Return the [x, y] coordinate for the center point of the cell that contains the specified text.  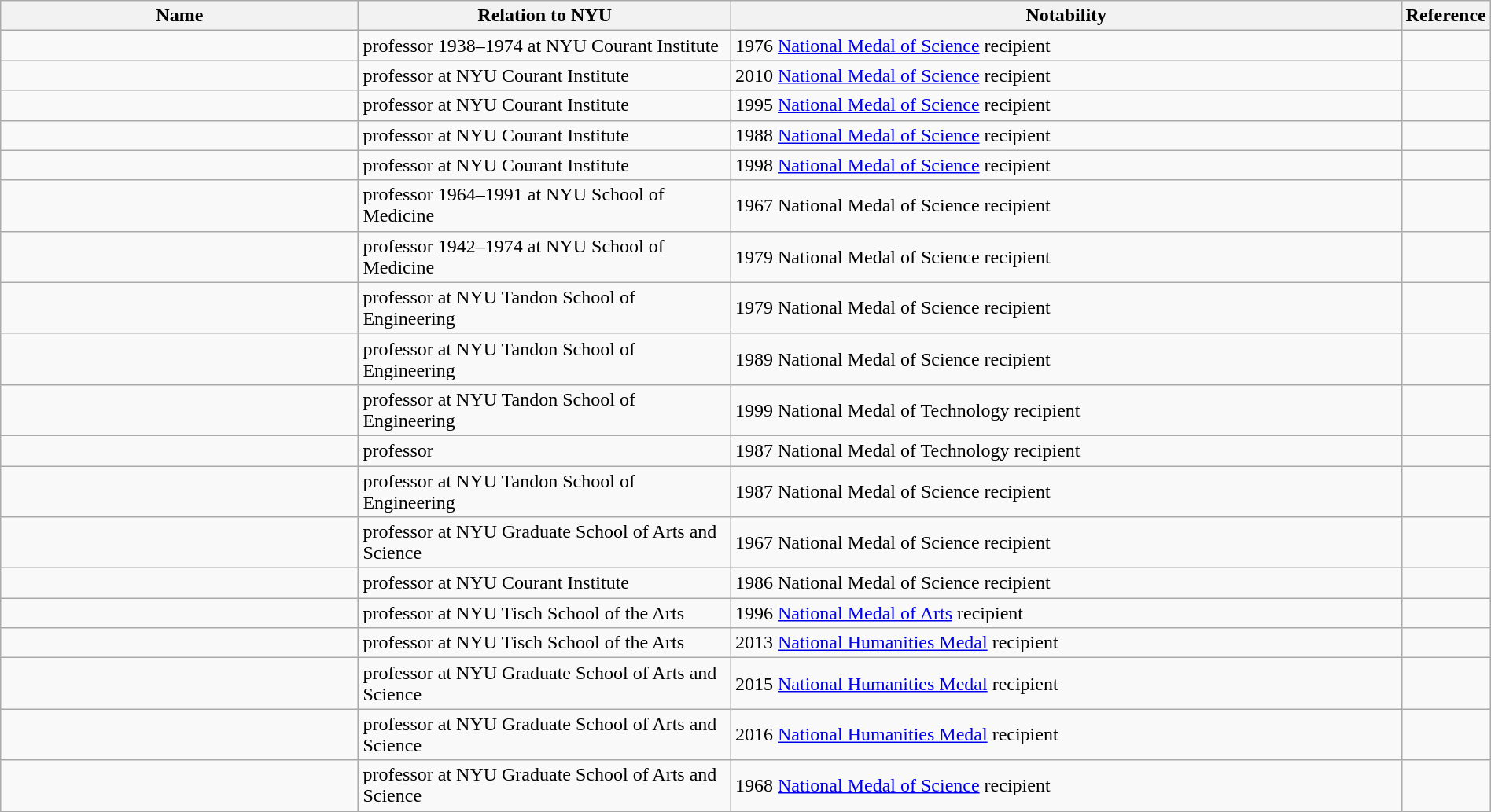
1989 National Medal of Science recipient [1066, 358]
1988 National Medal of Science recipient [1066, 135]
professor 1938–1974 at NYU Courant Institute [545, 46]
1999 National Medal of Technology recipient [1066, 410]
1987 National Medal of Science recipient [1066, 491]
1986 National Medal of Science recipient [1066, 583]
Reference [1445, 16]
2015 National Humanities Medal recipient [1066, 684]
1996 National Medal of Arts recipient [1066, 613]
professor 1964–1991 at NYU School of Medicine [545, 206]
Name [179, 16]
1968 National Medal of Science recipient [1066, 786]
professor 1942–1974 at NYU School of Medicine [545, 256]
1976 National Medal of Science recipient [1066, 46]
2016 National Humanities Medal recipient [1066, 734]
1995 National Medal of Science recipient [1066, 105]
1987 National Medal of Technology recipient [1066, 450]
2010 National Medal of Science recipient [1066, 75]
professor [545, 450]
1998 National Medal of Science recipient [1066, 165]
Relation to NYU [545, 16]
2013 National Humanities Medal recipient [1066, 643]
Notability [1066, 16]
